From the cell containing the given text, extract its center point as (X, Y) coordinate. 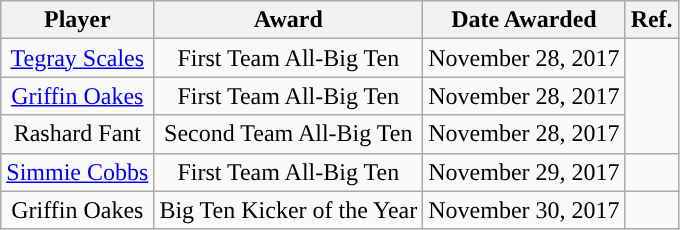
Player (78, 20)
Ref. (652, 20)
Rashard Fant (78, 134)
November 30, 2017 (524, 210)
Simmie Cobbs (78, 172)
Tegray Scales (78, 58)
Second Team All-Big Ten (288, 134)
Date Awarded (524, 20)
Big Ten Kicker of the Year (288, 210)
Award (288, 20)
November 29, 2017 (524, 172)
